For the text-containing cell, return its midpoint in (x, y) coordinate format. 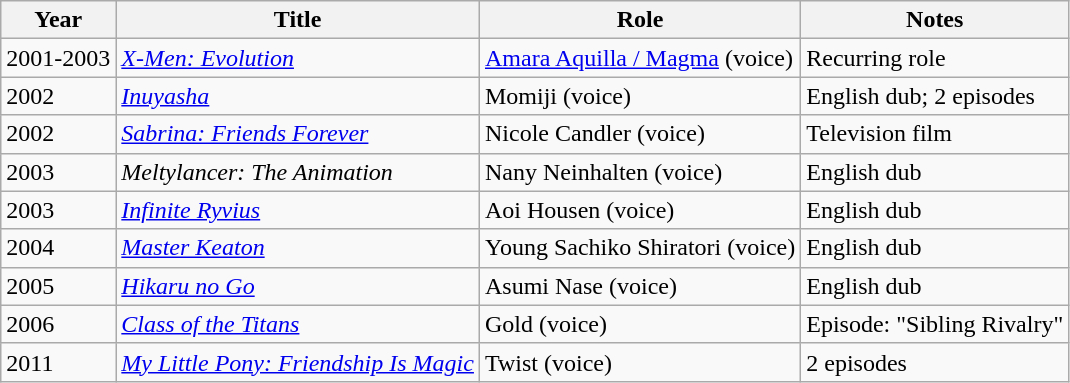
Momiji (voice) (640, 96)
Recurring role (935, 58)
Nany Neinhalten (voice) (640, 172)
Notes (935, 20)
Meltylancer: The Animation (298, 172)
Hikaru no Go (298, 286)
2011 (58, 362)
Asumi Nase (voice) (640, 286)
Master Keaton (298, 248)
2005 (58, 286)
2006 (58, 324)
Television film (935, 134)
2004 (58, 248)
Episode: "Sibling Rivalry" (935, 324)
Twist (voice) (640, 362)
Infinite Ryvius (298, 210)
Class of the Titans (298, 324)
Young Sachiko Shiratori (voice) (640, 248)
English dub; 2 episodes (935, 96)
My Little Pony: Friendship Is Magic (298, 362)
Sabrina: Friends Forever (298, 134)
Nicole Candler (voice) (640, 134)
Inuyasha (298, 96)
2 episodes (935, 362)
X-Men: Evolution (298, 58)
Year (58, 20)
Aoi Housen (voice) (640, 210)
Title (298, 20)
Role (640, 20)
Gold (voice) (640, 324)
2001-2003 (58, 58)
Amara Aquilla / Magma (voice) (640, 58)
